Return the (x, y) coordinate for the center point of the cell that contains the specified text.  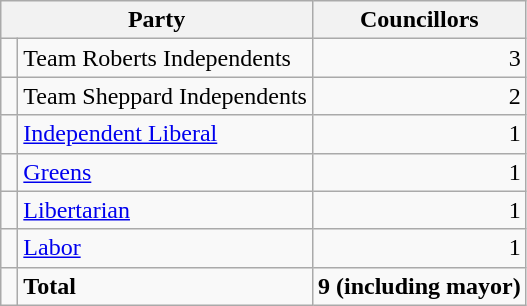
Team Roberts Independents (166, 58)
3 (419, 58)
Total (166, 286)
Labor (166, 248)
Councillors (419, 20)
Independent Liberal (166, 134)
Libertarian (166, 210)
9 (including mayor) (419, 286)
Greens (166, 172)
Party (157, 20)
Team Sheppard Independents (166, 96)
2 (419, 96)
